Identify which cell holds the provided text, then report its [x, y] central coordinate. 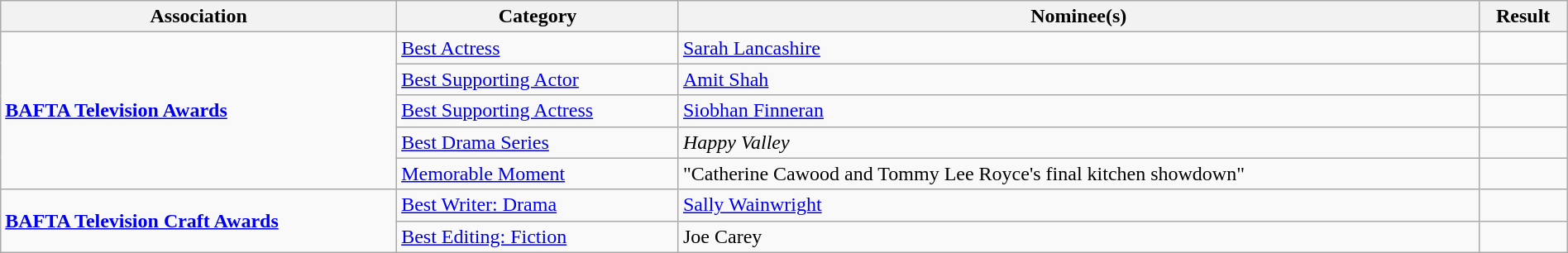
Nominee(s) [1078, 17]
Best Editing: Fiction [538, 236]
Sarah Lancashire [1078, 48]
Amit Shah [1078, 79]
Best Drama Series [538, 142]
Siobhan Finneran [1078, 111]
Best Actress [538, 48]
Best Writer: Drama [538, 205]
Best Supporting Actor [538, 79]
Sally Wainwright [1078, 205]
Memorable Moment [538, 174]
BAFTA Television Craft Awards [198, 221]
Result [1523, 17]
Happy Valley [1078, 142]
Best Supporting Actress [538, 111]
"Catherine Cawood and Tommy Lee Royce's final kitchen showdown" [1078, 174]
BAFTA Television Awards [198, 111]
Joe Carey [1078, 236]
Association [198, 17]
Category [538, 17]
